Return (x, y) of the center of cell containing provided text 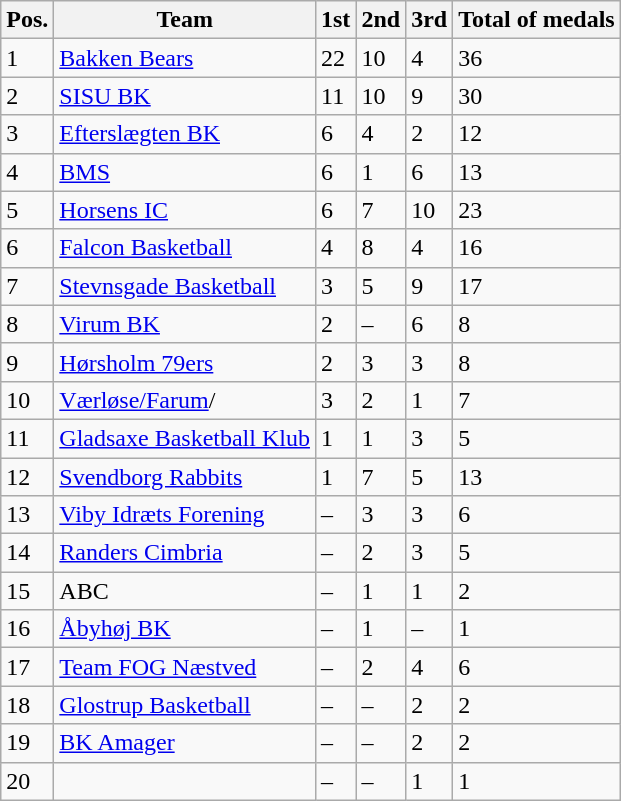
20 (28, 781)
Falcon Basketball (185, 248)
19 (28, 743)
BMS (185, 172)
Viby Idræts Forening (185, 515)
Team (185, 20)
22 (335, 58)
36 (537, 58)
15 (28, 591)
Efterslægten BK (185, 134)
Virum BK (185, 324)
Bakken Bears (185, 58)
SISU BK (185, 96)
Stevnsgade Basketball (185, 286)
18 (28, 705)
Svendborg Rabbits (185, 477)
Hørsholm 79ers (185, 362)
14 (28, 553)
3rd (430, 20)
Gladsaxe Basketball Klub (185, 438)
Team FOG Næstved (185, 667)
2nd (381, 20)
Horsens IC (185, 210)
30 (537, 96)
1st (335, 20)
Glostrup Basketball (185, 705)
Randers Cimbria (185, 553)
Åbyhøj BK (185, 629)
23 (537, 210)
BK Amager (185, 743)
ABC (185, 591)
Total of medals (537, 20)
Pos. (28, 20)
Værløse/Farum/ (185, 400)
